Pinpoint the cell where the given text exists, returning its (X, Y) midpoint coordinate. 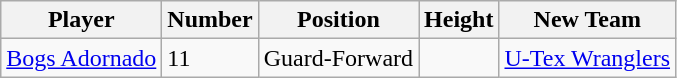
Player (82, 20)
11 (210, 58)
New Team (588, 20)
Number (210, 20)
Height (459, 20)
U-Tex Wranglers (588, 58)
Position (338, 20)
Guard-Forward (338, 58)
Bogs Adornado (82, 58)
